Capture the cell that displays the provided text and extract its [x, y] central coordinate. 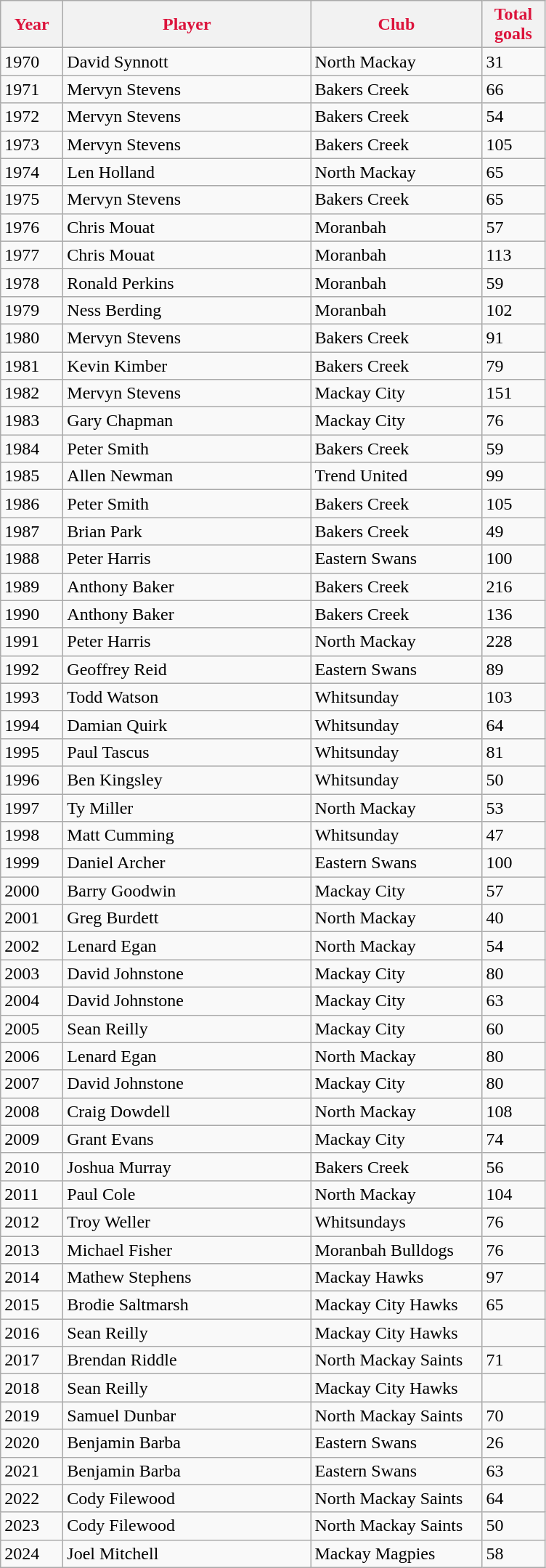
1996 [32, 780]
2020 [32, 1443]
1980 [32, 338]
Brodie Saltmarsh [187, 1305]
Total goals [513, 25]
Gary Chapman [187, 421]
1994 [32, 724]
Kevin Kimber [187, 365]
2013 [32, 1249]
1997 [32, 808]
1979 [32, 310]
97 [513, 1278]
1984 [32, 449]
Trend United [396, 476]
66 [513, 89]
1986 [32, 504]
1998 [32, 836]
Ronald Perkins [187, 282]
2017 [32, 1360]
Samuel Dunbar [187, 1416]
1995 [32, 752]
2018 [32, 1388]
2007 [32, 1084]
Club [396, 25]
2011 [32, 1194]
2024 [32, 1553]
Michael Fisher [187, 1249]
1990 [32, 614]
89 [513, 669]
2022 [32, 1498]
2005 [32, 1029]
2016 [32, 1333]
1989 [32, 587]
1973 [32, 144]
91 [513, 338]
151 [513, 393]
2008 [32, 1111]
228 [513, 642]
2010 [32, 1167]
Len Holland [187, 172]
74 [513, 1139]
Grant Evans [187, 1139]
Moranbah Bulldogs [396, 1249]
2001 [32, 918]
99 [513, 476]
Troy Weller [187, 1222]
Mackay Magpies [396, 1553]
2019 [32, 1416]
Greg Burdett [187, 918]
Player [187, 25]
Year [32, 25]
81 [513, 752]
Paul Cole [187, 1194]
1988 [32, 559]
58 [513, 1553]
2015 [32, 1305]
Todd Watson [187, 697]
Ben Kingsley [187, 780]
1978 [32, 282]
Paul Tascus [187, 752]
102 [513, 310]
Craig Dowdell [187, 1111]
1985 [32, 476]
53 [513, 808]
2012 [32, 1222]
71 [513, 1360]
1999 [32, 863]
1974 [32, 172]
1972 [32, 117]
Mackay Hawks [396, 1278]
2014 [32, 1278]
1982 [32, 393]
2023 [32, 1526]
49 [513, 531]
2006 [32, 1056]
Allen Newman [187, 476]
1970 [32, 62]
Mathew Stephens [187, 1278]
79 [513, 365]
1992 [32, 669]
Geoffrey Reid [187, 669]
60 [513, 1029]
1975 [32, 200]
David Synnott [187, 62]
113 [513, 255]
40 [513, 918]
2021 [32, 1471]
2004 [32, 1001]
Daniel Archer [187, 863]
56 [513, 1167]
103 [513, 697]
1977 [32, 255]
1976 [32, 227]
2009 [32, 1139]
104 [513, 1194]
2002 [32, 946]
Matt Cumming [187, 836]
1971 [32, 89]
Brian Park [187, 531]
Joel Mitchell [187, 1553]
Whitsundays [396, 1222]
1991 [32, 642]
136 [513, 614]
26 [513, 1443]
31 [513, 62]
Damian Quirk [187, 724]
1993 [32, 697]
216 [513, 587]
1981 [32, 365]
2000 [32, 891]
Brendan Riddle [187, 1360]
1987 [32, 531]
Ness Berding [187, 310]
1983 [32, 421]
108 [513, 1111]
Ty Miller [187, 808]
Barry Goodwin [187, 891]
70 [513, 1416]
47 [513, 836]
2003 [32, 973]
Joshua Murray [187, 1167]
